Return the (X, Y) coordinate for the center point of the cell that contains the specified text.  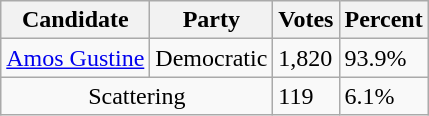
Democratic (212, 58)
1,820 (306, 58)
119 (306, 96)
Party (212, 20)
Votes (306, 20)
93.9% (384, 58)
Candidate (76, 20)
Percent (384, 20)
Amos Gustine (76, 58)
6.1% (384, 96)
Scattering (137, 96)
